Identify which cell holds the provided text, then report its [x, y] central coordinate. 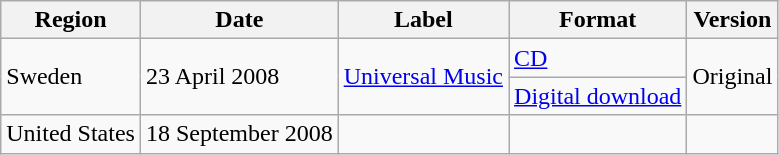
Region [71, 20]
Label [423, 20]
Format [598, 20]
Digital download [598, 96]
Original [732, 77]
18 September 2008 [239, 134]
CD [598, 58]
United States [71, 134]
Date [239, 20]
23 April 2008 [239, 77]
Universal Music [423, 77]
Version [732, 20]
Sweden [71, 77]
